Return the [x, y] coordinate for the center point of the cell that contains the specified text.  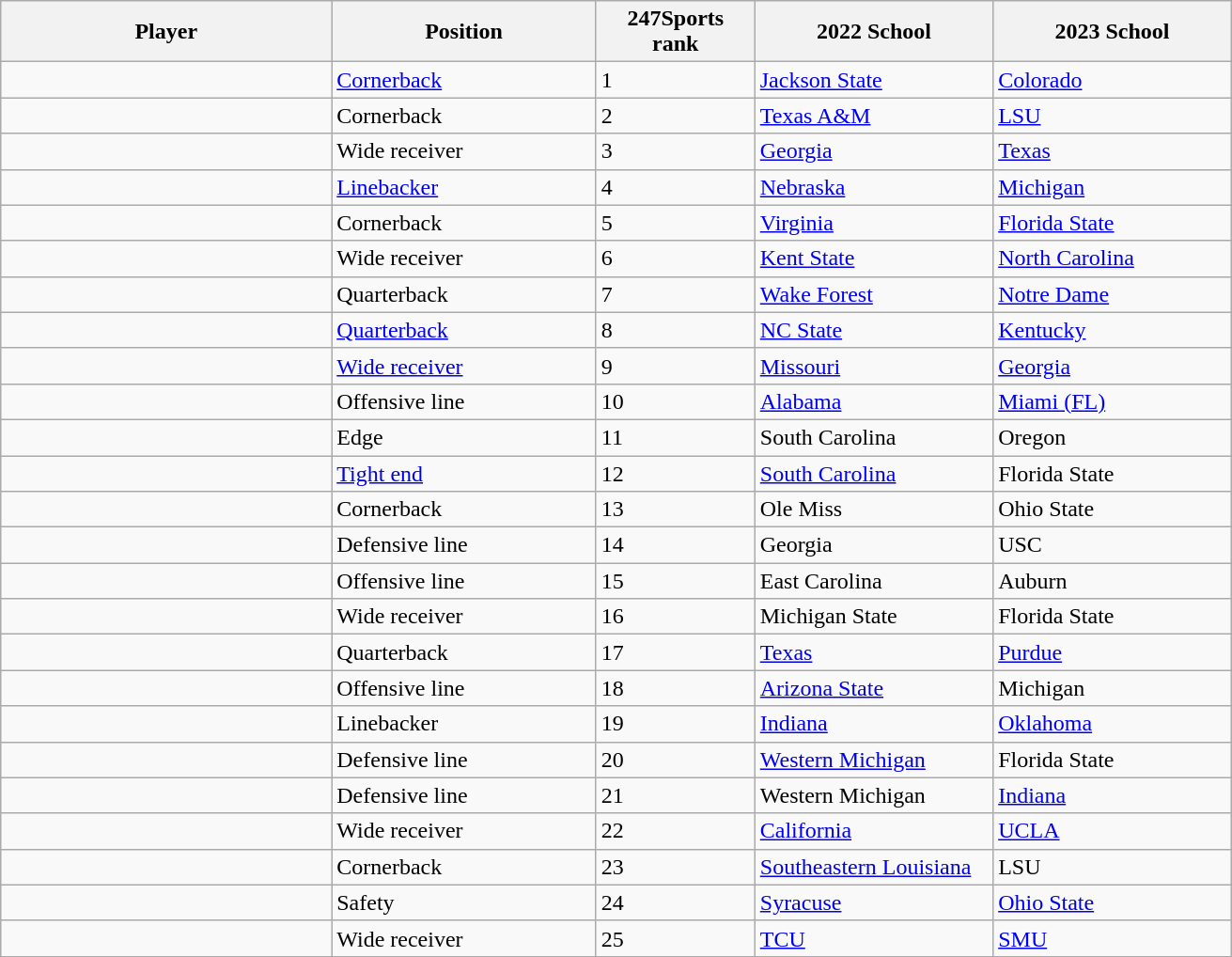
North Carolina [1113, 259]
1 [675, 80]
7 [675, 294]
247Sportsrank [675, 32]
2022 School [874, 32]
Miami (FL) [1113, 401]
6 [675, 259]
Notre Dame [1113, 294]
Jackson State [874, 80]
10 [675, 401]
TCU [874, 938]
Arizona State [874, 688]
20 [675, 760]
Kentucky [1113, 330]
21 [675, 795]
4 [675, 187]
24 [675, 902]
18 [675, 688]
9 [675, 366]
Missouri [874, 366]
15 [675, 581]
Ole Miss [874, 510]
Southeastern Louisiana [874, 867]
USC [1113, 545]
Purdue [1113, 652]
UCLA [1113, 831]
19 [675, 724]
Safety [464, 902]
Virginia [874, 223]
Tight end [464, 473]
Michigan State [874, 617]
Kent State [874, 259]
12 [675, 473]
16 [675, 617]
11 [675, 437]
Player [166, 32]
22 [675, 831]
Auburn [1113, 581]
Syracuse [874, 902]
2 [675, 116]
Edge [464, 437]
Nebraska [874, 187]
5 [675, 223]
2023 School [1113, 32]
3 [675, 151]
East Carolina [874, 581]
8 [675, 330]
SMU [1113, 938]
NC State [874, 330]
California [874, 831]
Texas A&M [874, 116]
Position [464, 32]
25 [675, 938]
14 [675, 545]
23 [675, 867]
17 [675, 652]
Oregon [1113, 437]
13 [675, 510]
Oklahoma [1113, 724]
Colorado [1113, 80]
Alabama [874, 401]
Wake Forest [874, 294]
